Identify which cell holds the provided text, then report its (x, y) central coordinate. 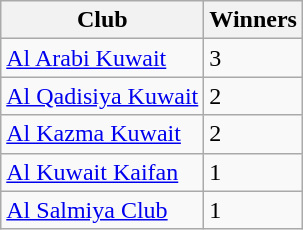
Al Kuwait Kaifan (102, 172)
Winners (254, 20)
Al Kazma Kuwait (102, 134)
Al Arabi Kuwait (102, 58)
Al Qadisiya Kuwait (102, 96)
Al Salmiya Club (102, 210)
Club (102, 20)
3 (254, 58)
